Scan for the cell matching the given text and deliver its [x, y] coordinate at center. 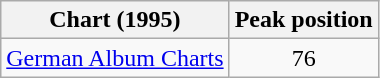
76 [304, 58]
Peak position [304, 20]
German Album Charts [115, 58]
Chart (1995) [115, 20]
